Extract the (X, Y) coordinate from the center of the cell holding the provided text.  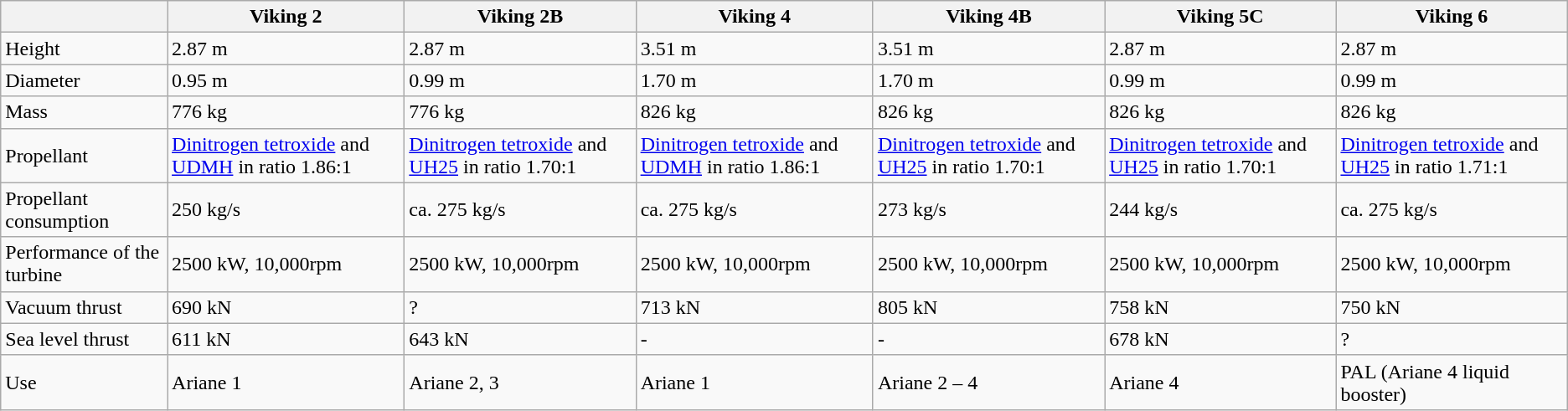
758 kN (1220, 307)
Propellant (84, 156)
250 kg/s (286, 209)
750 kN (1452, 307)
Sea level thrust (84, 339)
Diameter (84, 80)
690 kN (286, 307)
Use (84, 382)
678 kN (1220, 339)
643 kN (520, 339)
611 kN (286, 339)
Ariane 2, 3 (520, 382)
Height (84, 49)
Mass (84, 112)
Vacuum thrust (84, 307)
713 kN (754, 307)
Ariane 2 – 4 (988, 382)
Viking 2 (286, 17)
Viking 6 (1452, 17)
Propellant consumption (84, 209)
Dinitrogen tetroxide and UH25 in ratio 1.71:1 (1452, 156)
Viking 2B (520, 17)
0.95 m (286, 80)
Ariane 4 (1220, 382)
244 kg/s (1220, 209)
Viking 4B (988, 17)
Viking 4 (754, 17)
273 kg/s (988, 209)
Performance of the turbine (84, 265)
Viking 5C (1220, 17)
805 kN (988, 307)
PAL (Ariane 4 liquid booster) (1452, 382)
